Find where the given text appears and provide that cell's center as [X, Y] coordinate. 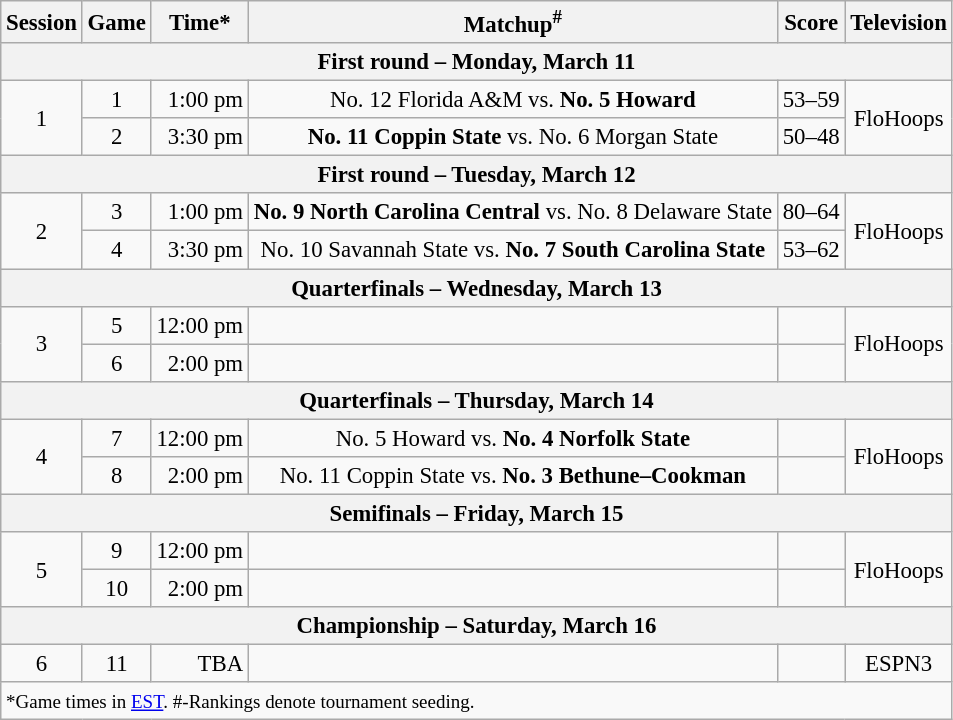
Game [116, 22]
Quarterfinals – Wednesday, March 13 [476, 288]
8 [116, 476]
Time* [200, 22]
No. 11 Coppin State vs. No. 3 Bethune–Cookman [512, 476]
First round – Monday, March 11 [476, 62]
11 [116, 664]
Matchup# [512, 22]
ESPN3 [898, 664]
53–62 [811, 250]
7 [116, 438]
Score [811, 22]
Television [898, 22]
TBA [200, 664]
Session [42, 22]
Quarterfinals – Thursday, March 14 [476, 400]
53–59 [811, 100]
Semifinals – Friday, March 15 [476, 513]
First round – Tuesday, March 12 [476, 175]
No. 10 Savannah State vs. No. 7 South Carolina State [512, 250]
10 [116, 588]
No. 9 North Carolina Central vs. No. 8 Delaware State [512, 213]
9 [116, 551]
No. 11 Coppin State vs. No. 6 Morgan State [512, 137]
No. 5 Howard vs. No. 4 Norfolk State [512, 438]
No. 12 Florida A&M vs. No. 5 Howard [512, 100]
*Game times in EST. #-Rankings denote tournament seeding. [476, 701]
Championship – Saturday, March 16 [476, 626]
50–48 [811, 137]
80–64 [811, 213]
